Return [X, Y] of the center of cell containing provided text 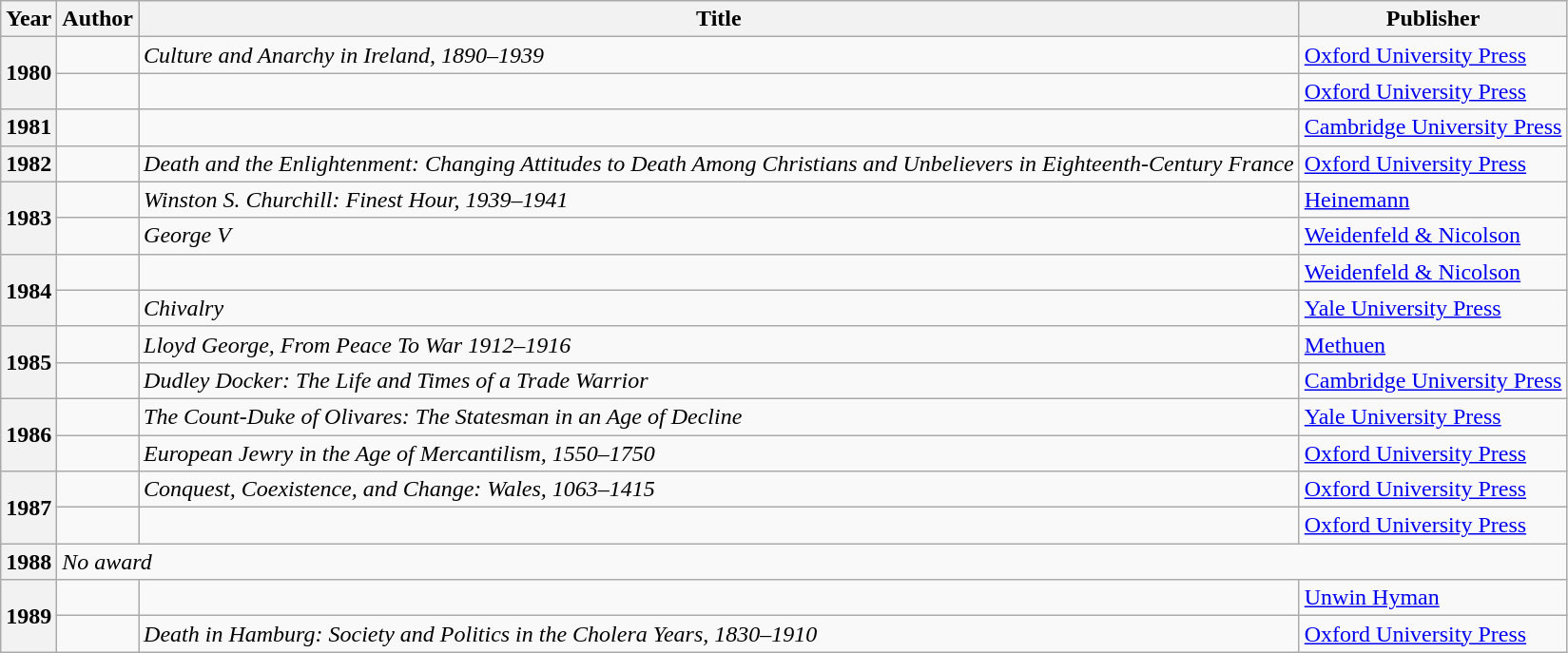
1983 [29, 218]
Dudley Docker: The Life and Times of a Trade Warrior [719, 380]
George V [719, 236]
Lloyd George, From Peace To War 1912–1916 [719, 344]
Death and the Enlightenment: Changing Attitudes to Death Among Christians and Unbelievers in Eighteenth-Century France [719, 163]
No award [812, 562]
1981 [29, 127]
Heinemann [1433, 200]
Author [98, 19]
1985 [29, 362]
The Count-Duke of Olivares: The Statesman in an Age of Decline [719, 416]
1988 [29, 562]
Conquest, Coexistence, and Change: Wales, 1063–1415 [719, 490]
Culture and Anarchy in Ireland, 1890–1939 [719, 55]
Methuen [1433, 344]
Chivalry [719, 308]
1989 [29, 616]
Publisher [1433, 19]
Unwin Hyman [1433, 598]
1980 [29, 73]
Year [29, 19]
1984 [29, 290]
1982 [29, 163]
1986 [29, 434]
Title [719, 19]
European Jewry in the Age of Mercantilism, 1550–1750 [719, 453]
Death in Hamburg: Society and Politics in the Cholera Years, 1830–1910 [719, 634]
1987 [29, 508]
Winston S. Churchill: Finest Hour, 1939–1941 [719, 200]
